Return (X, Y) of the center of cell containing provided text 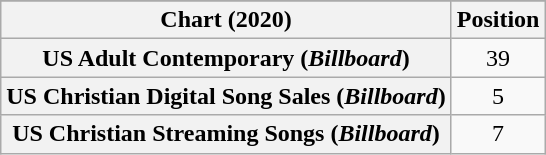
Position (498, 20)
US Christian Streaming Songs (Billboard) (226, 134)
39 (498, 58)
5 (498, 96)
Chart (2020) (226, 20)
7 (498, 134)
US Christian Digital Song Sales (Billboard) (226, 96)
US Adult Contemporary (Billboard) (226, 58)
